Scan for the cell matching the given text and deliver its (x, y) coordinate at center. 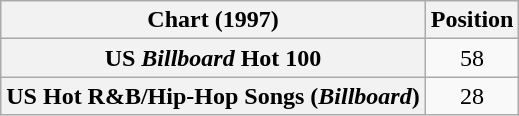
Chart (1997) (213, 20)
28 (472, 96)
58 (472, 58)
Position (472, 20)
US Hot R&B/Hip-Hop Songs (Billboard) (213, 96)
US Billboard Hot 100 (213, 58)
